From the cell containing the given text, extract its center point as [X, Y] coordinate. 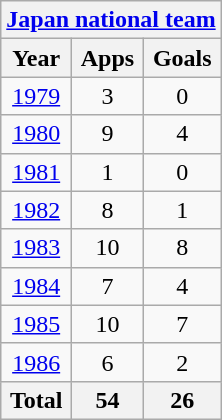
1979 [36, 96]
2 [182, 362]
3 [108, 96]
1981 [36, 172]
54 [108, 400]
1983 [36, 248]
9 [108, 134]
1985 [36, 324]
1984 [36, 286]
1982 [36, 210]
Total [36, 400]
26 [182, 400]
Japan national team [111, 20]
1980 [36, 134]
Goals [182, 58]
Apps [108, 58]
6 [108, 362]
Year [36, 58]
1986 [36, 362]
